Return the (X, Y) coordinate for the center point of the cell that contains the specified text.  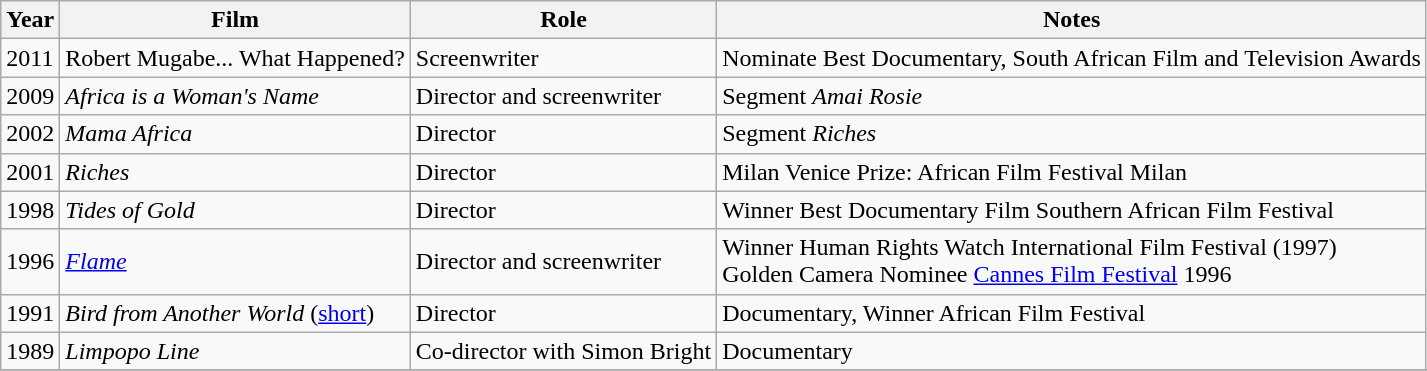
Segment Riches (1072, 134)
Segment Amai Rosie (1072, 96)
1996 (30, 262)
1989 (30, 351)
Africa is a Woman's Name (236, 96)
Co-director with Simon Bright (563, 351)
1991 (30, 313)
Milan Venice Prize: African Film Festival Milan (1072, 172)
2002 (30, 134)
Nominate Best Documentary, South African Film and Television Awards (1072, 58)
Bird from Another World (short) (236, 313)
Role (563, 20)
Winner Human Rights Watch International Film Festival (1997) Golden Camera Nominee Cannes Film Festival 1996 (1072, 262)
2001 (30, 172)
Year (30, 20)
Screenwriter (563, 58)
Riches (236, 172)
Winner Best Documentary Film Southern African Film Festival (1072, 210)
Flame (236, 262)
Limpopo Line (236, 351)
1998 (30, 210)
Film (236, 20)
2011 (30, 58)
Documentary, Winner African Film Festival (1072, 313)
Robert Mugabe... What Happened? (236, 58)
Mama Africa (236, 134)
Tides of Gold (236, 210)
Documentary (1072, 351)
2009 (30, 96)
Notes (1072, 20)
